Detect which cell encompasses the target text, then output its [x, y] center coordinate. 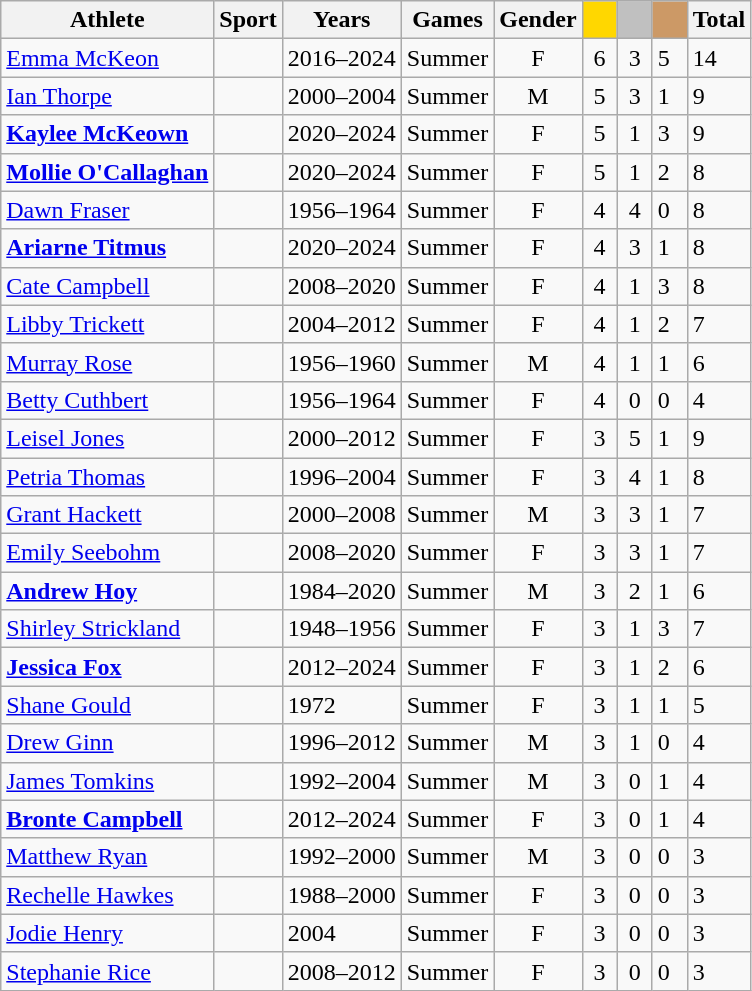
Emma McKeon [108, 58]
1996–2004 [342, 477]
Betty Cuthbert [108, 400]
Games [447, 20]
1988–2000 [342, 895]
Sport [248, 20]
Murray Rose [108, 362]
2008–2012 [342, 971]
1996–2012 [342, 743]
1992–2000 [342, 857]
Years [342, 20]
2000–2004 [342, 96]
Drew Ginn [108, 743]
1956–1960 [342, 362]
14 [719, 58]
Jessica Fox [108, 667]
Stephanie Rice [108, 971]
Bronte Campbell [108, 819]
Leisel Jones [108, 438]
Matthew Ryan [108, 857]
Shirley Strickland [108, 629]
Mollie O'Callaghan [108, 172]
Andrew Hoy [108, 591]
Athlete [108, 20]
Ariarne Titmus [108, 248]
Libby Trickett [108, 324]
2004 [342, 933]
Rechelle Hawkes [108, 895]
Jodie Henry [108, 933]
2000–2012 [342, 438]
Grant Hackett [108, 515]
Cate Campbell [108, 286]
1984–2020 [342, 591]
Dawn Fraser [108, 210]
Shane Gould [108, 705]
James Tomkins [108, 781]
Ian Thorpe [108, 96]
1972 [342, 705]
Gender [538, 20]
1948–1956 [342, 629]
2004–2012 [342, 324]
Kaylee McKeown [108, 134]
1992–2004 [342, 781]
2016–2024 [342, 58]
Emily Seebohm [108, 553]
2000–2008 [342, 515]
Petria Thomas [108, 477]
Total [719, 20]
